Search for the cell housing the specified text and yield its (x, y) center coordinate. 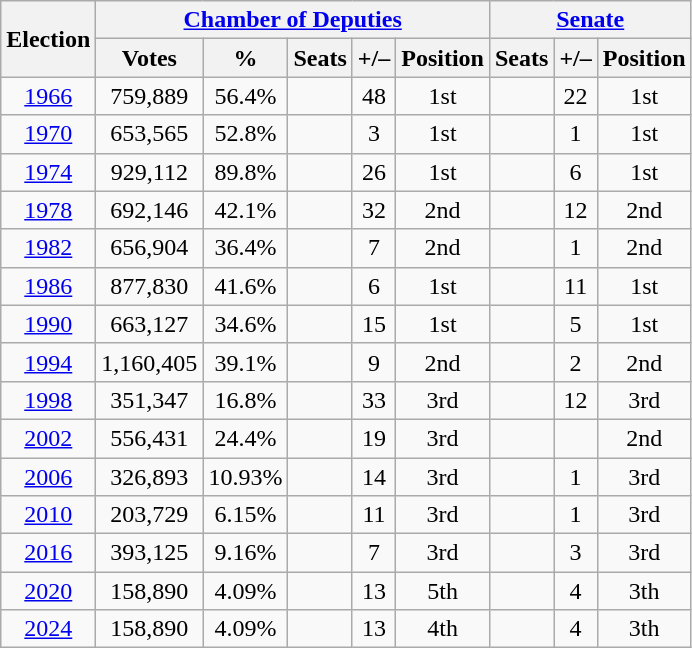
393,125 (150, 553)
9.16% (246, 553)
1970 (48, 134)
2024 (48, 629)
2 (576, 362)
24.4% (246, 438)
1994 (48, 362)
2020 (48, 591)
% (246, 58)
351,347 (150, 400)
19 (374, 438)
52.8% (246, 134)
1982 (48, 248)
556,431 (150, 438)
34.6% (246, 324)
2006 (48, 477)
1966 (48, 96)
326,893 (150, 477)
5 (576, 324)
48 (374, 96)
42.1% (246, 210)
203,729 (150, 515)
9 (374, 362)
16.8% (246, 400)
33 (374, 400)
4th (443, 629)
759,889 (150, 96)
2010 (48, 515)
1990 (48, 324)
663,127 (150, 324)
692,146 (150, 210)
36.4% (246, 248)
89.8% (246, 172)
56.4% (246, 96)
22 (576, 96)
6.15% (246, 515)
1998 (48, 400)
26 (374, 172)
Election (48, 39)
Chamber of Deputies (293, 20)
39.1% (246, 362)
929,112 (150, 172)
1978 (48, 210)
15 (374, 324)
2002 (48, 438)
41.6% (246, 286)
2016 (48, 553)
32 (374, 210)
5th (443, 591)
877,830 (150, 286)
1986 (48, 286)
14 (374, 477)
Votes (150, 58)
Senate (590, 20)
1,160,405 (150, 362)
1974 (48, 172)
10.93% (246, 477)
653,565 (150, 134)
656,904 (150, 248)
